Determine the [x, y] coordinate at the center of the cell enclosing the given text.  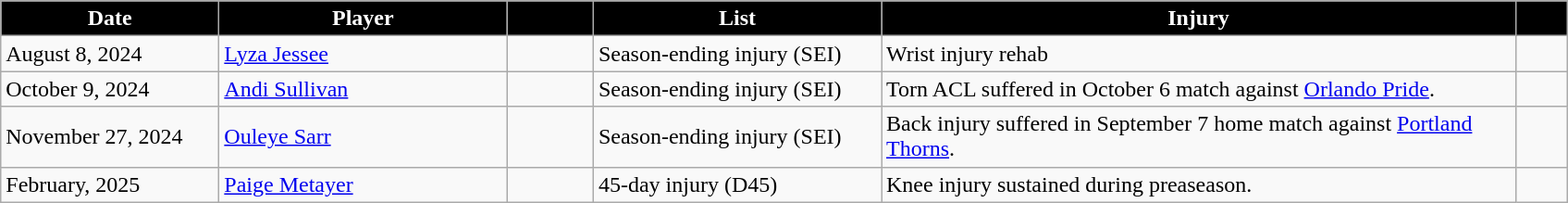
Player [363, 19]
List [736, 19]
Ouleye Sarr [363, 137]
Knee injury sustained during preaseason. [1198, 184]
Date [110, 19]
Wrist injury rehab [1198, 54]
October 9, 2024 [110, 89]
45-day injury (D45) [736, 184]
Paige Metayer [363, 184]
November 27, 2024 [110, 137]
Andi Sullivan [363, 89]
Lyza Jessee [363, 54]
Injury [1198, 19]
Back injury suffered in September 7 home match against Portland Thorns. [1198, 137]
February, 2025 [110, 184]
Torn ACL suffered in October 6 match against Orlando Pride. [1198, 89]
August 8, 2024 [110, 54]
